Return [x, y] of the center of cell containing provided text 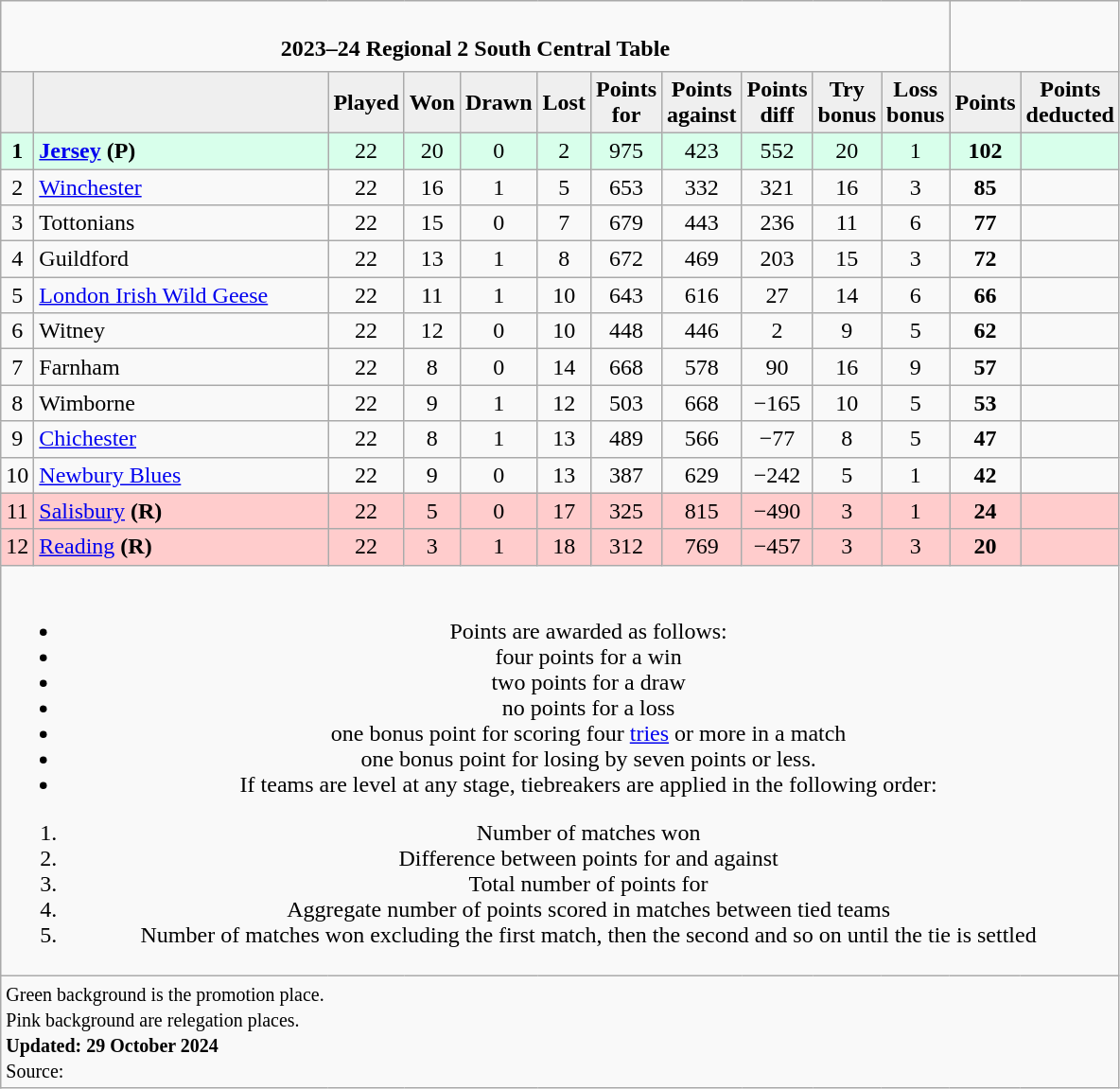
Jersey (P) [182, 150]
72 [986, 259]
503 [626, 403]
Winchester [182, 186]
489 [626, 439]
Witney [182, 331]
643 [626, 295]
469 [702, 259]
629 [702, 475]
−490 [778, 511]
24 [986, 511]
578 [702, 367]
Points against [702, 102]
−165 [778, 403]
Farnham [182, 367]
653 [626, 186]
566 [702, 439]
−77 [778, 439]
325 [626, 511]
18 [564, 547]
102 [986, 150]
448 [626, 331]
17 [564, 511]
321 [778, 186]
Drawn [499, 102]
Lost [564, 102]
Try bonus [847, 102]
Green background is the promotion place. Pink background are relegation places.Updated: 29 October 2024Source: [560, 1031]
27 [778, 295]
42 [986, 475]
Guildford [182, 259]
4 [17, 259]
90 [778, 367]
Newbury Blues [182, 475]
616 [702, 295]
Played [366, 102]
332 [702, 186]
552 [778, 150]
Loss bonus [916, 102]
−457 [778, 547]
203 [778, 259]
446 [702, 331]
62 [986, 331]
Points [986, 102]
672 [626, 259]
57 [986, 367]
423 [702, 150]
Points diff [778, 102]
975 [626, 150]
Chichester [182, 439]
47 [986, 439]
Wimborne [182, 403]
Points deducted [1070, 102]
Salisbury (R) [182, 511]
236 [778, 223]
66 [986, 295]
77 [986, 223]
679 [626, 223]
Points for [626, 102]
769 [702, 547]
312 [626, 547]
London Irish Wild Geese [182, 295]
Won [431, 102]
−242 [778, 475]
387 [626, 475]
815 [702, 511]
Tottonians [182, 223]
443 [702, 223]
Reading (R) [182, 547]
53 [986, 403]
85 [986, 186]
